Scan for the cell matching the given text and deliver its (X, Y) coordinate at center. 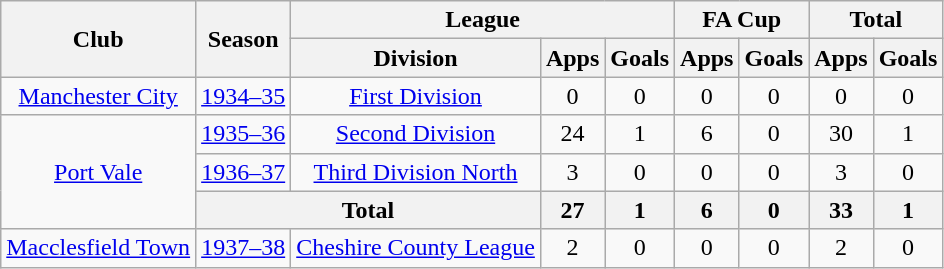
League (483, 20)
1937–38 (244, 248)
27 (572, 210)
Cheshire County League (416, 248)
33 (841, 210)
Second Division (416, 134)
Port Vale (98, 172)
1936–37 (244, 172)
Division (416, 58)
Macclesfield Town (98, 248)
1935–36 (244, 134)
First Division (416, 96)
Season (244, 39)
1934–35 (244, 96)
Club (98, 39)
Third Division North (416, 172)
Manchester City (98, 96)
FA Cup (742, 20)
24 (572, 134)
30 (841, 134)
